Pinpoint the cell where the given text exists, returning its [x, y] midpoint coordinate. 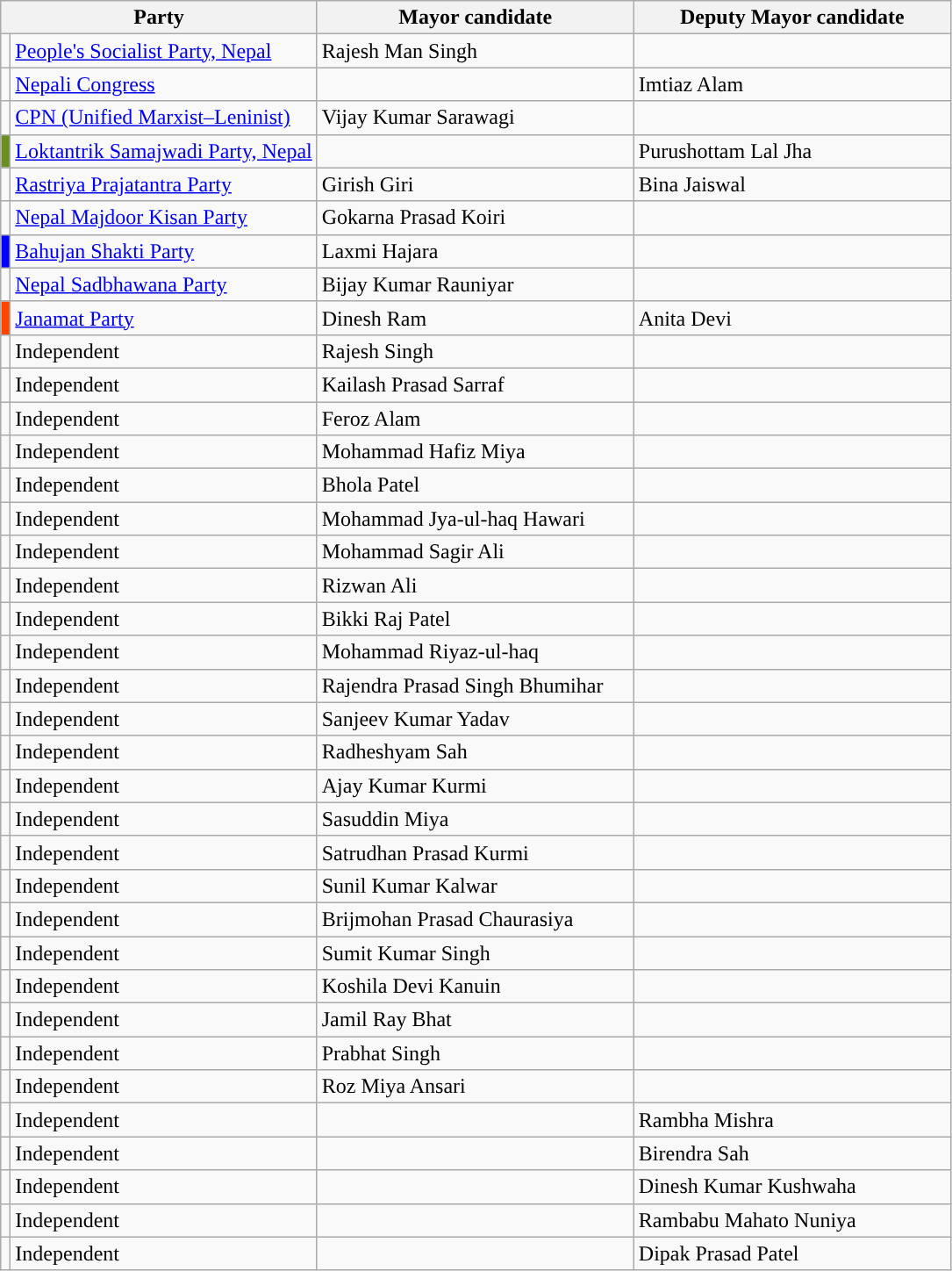
Imtiaz Alam [791, 84]
Loktantrik Samajwadi Party, Nepal [163, 151]
Vijay Kumar Sarawagi [476, 118]
Bhola Patel [476, 485]
Dinesh Kumar Kushwaha [791, 1187]
Rastriya Prajatantra Party [163, 184]
Prabhat Singh [476, 1053]
Janamat Party [163, 318]
Sumit Kumar Singh [476, 952]
Laxmi Hajara [476, 251]
Purushottam Lal Jha [791, 151]
Satrudhan Prasad Kurmi [476, 852]
Brijmohan Prasad Chaurasiya [476, 919]
Dinesh Ram [476, 318]
Birendra Sah [791, 1153]
Bahujan Shakti Party [163, 251]
Bikki Raj Patel [476, 619]
Nepal Majdoor Kisan Party [163, 218]
Mohammad Riyaz-ul-haq [476, 652]
Rambha Mishra [791, 1120]
Dipak Prasad Patel [791, 1253]
Radheshyam Sah [476, 752]
Party [159, 18]
Rizwan Ali [476, 585]
CPN (Unified Marxist–Leninist) [163, 118]
Rajendra Prasad Singh Bhumihar [476, 686]
Mohammad Sagir Ali [476, 552]
Jamil Ray Bhat [476, 1020]
Gokarna Prasad Koiri [476, 218]
Koshila Devi Kanuin [476, 987]
Mohammad Jya-ul-haq Hawari [476, 519]
Rajesh Singh [476, 351]
Mayor candidate [476, 18]
Deputy Mayor candidate [791, 18]
Feroz Alam [476, 419]
Rajesh Man Singh [476, 51]
Kailash Prasad Sarraf [476, 384]
Anita Devi [791, 318]
Ajay Kumar Kurmi [476, 786]
Rambabu Mahato Nuniya [791, 1220]
Girish Giri [476, 184]
Sasuddin Miya [476, 819]
Bina Jaiswal [791, 184]
Roz Miya Ansari [476, 1087]
Sunil Kumar Kalwar [476, 886]
People's Socialist Party, Nepal [163, 51]
Nepal Sadbhawana Party [163, 284]
Nepali Congress [163, 84]
Bijay Kumar Rauniyar [476, 284]
Sanjeev Kumar Yadav [476, 719]
Mohammad Hafiz Miya [476, 452]
